Pinpoint the cell where the given text exists, returning its (X, Y) midpoint coordinate. 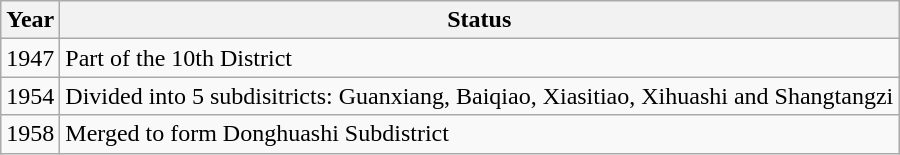
Merged to form Donghuashi Subdistrict (480, 134)
Year (30, 20)
1947 (30, 58)
Divided into 5 subdisitricts: Guanxiang, Baiqiao, Xiasitiao, Xihuashi and Shangtangzi (480, 96)
Part of the 10th District (480, 58)
1954 (30, 96)
1958 (30, 134)
Status (480, 20)
